For the text-containing cell, return its midpoint in [x, y] coordinate format. 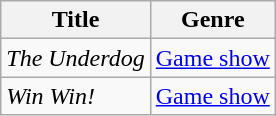
Genre [212, 20]
Title [76, 20]
Win Win! [76, 96]
The Underdog [76, 58]
